Provide the [X, Y] coordinate of the cell's center where the given text is located.  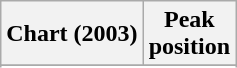
Peakposition [189, 34]
Chart (2003) [72, 34]
